Return (X, Y) of the center of cell containing provided text 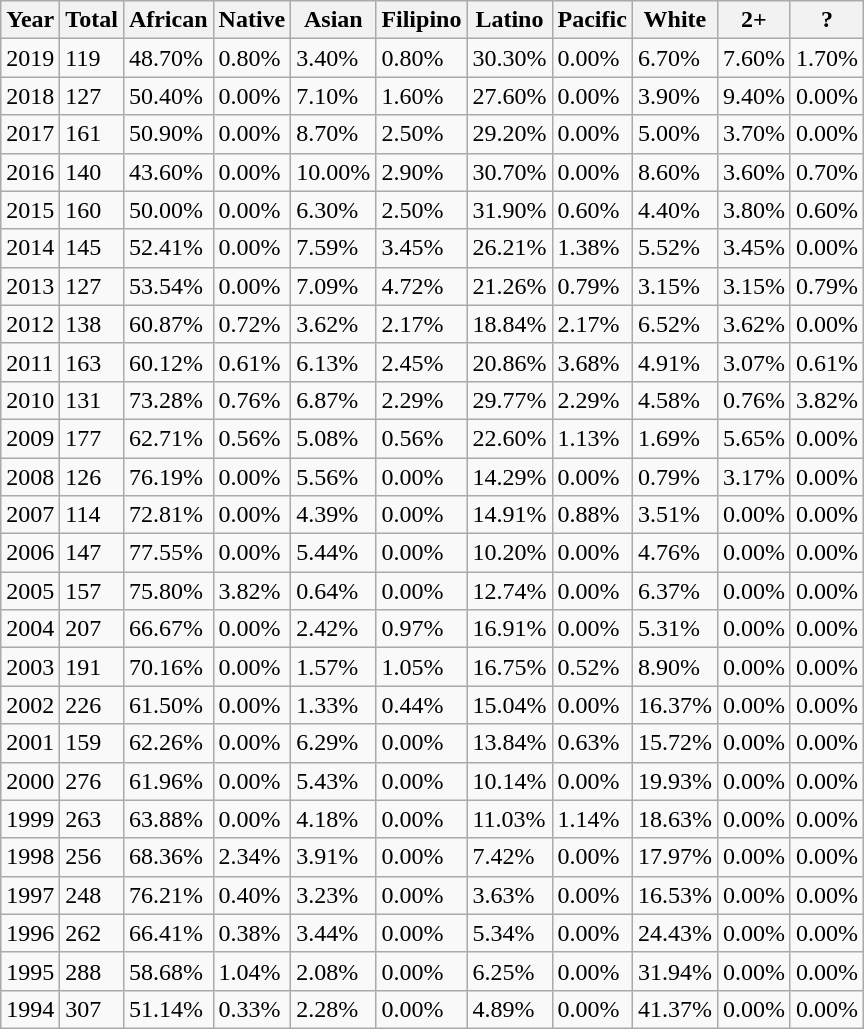
5.56% (334, 477)
177 (92, 438)
2+ (754, 20)
21.26% (510, 286)
Native (252, 20)
161 (92, 134)
0.40% (252, 895)
6.13% (334, 362)
163 (92, 362)
2.28% (334, 1009)
6.37% (674, 591)
50.00% (168, 210)
Asian (334, 20)
18.84% (510, 324)
18.63% (674, 819)
12.74% (510, 591)
2006 (30, 553)
2.42% (334, 629)
6.30% (334, 210)
7.42% (510, 857)
14.29% (510, 477)
7.09% (334, 286)
5.00% (674, 134)
0.97% (422, 629)
2015 (30, 210)
3.51% (674, 515)
4.72% (422, 286)
27.60% (510, 96)
147 (92, 553)
263 (92, 819)
African (168, 20)
1.04% (252, 971)
2019 (30, 58)
4.40% (674, 210)
1997 (30, 895)
119 (92, 58)
157 (92, 591)
2012 (30, 324)
207 (92, 629)
145 (92, 248)
4.89% (510, 1009)
61.96% (168, 781)
191 (92, 667)
2.90% (422, 172)
10.20% (510, 553)
114 (92, 515)
0.72% (252, 324)
6.52% (674, 324)
Total (92, 20)
15.04% (510, 705)
68.36% (168, 857)
0.88% (592, 515)
0.63% (592, 743)
7.10% (334, 96)
2009 (30, 438)
53.54% (168, 286)
17.97% (674, 857)
1.60% (422, 96)
140 (92, 172)
0.52% (592, 667)
70.16% (168, 667)
0.33% (252, 1009)
6.70% (674, 58)
1.33% (334, 705)
Filipino (422, 20)
2005 (30, 591)
62.26% (168, 743)
10.14% (510, 781)
9.40% (754, 96)
52.41% (168, 248)
3.44% (334, 933)
2017 (30, 134)
1.57% (334, 667)
3.70% (754, 134)
30.70% (510, 172)
276 (92, 781)
0.38% (252, 933)
29.20% (510, 134)
3.17% (754, 477)
31.90% (510, 210)
58.68% (168, 971)
4.18% (334, 819)
61.50% (168, 705)
72.81% (168, 515)
0.44% (422, 705)
5.34% (510, 933)
5.08% (334, 438)
8.70% (334, 134)
31.94% (674, 971)
? (826, 20)
43.60% (168, 172)
3.60% (754, 172)
288 (92, 971)
2002 (30, 705)
1998 (30, 857)
3.63% (510, 895)
138 (92, 324)
16.91% (510, 629)
13.84% (510, 743)
226 (92, 705)
2004 (30, 629)
5.65% (754, 438)
2003 (30, 667)
2014 (30, 248)
2.08% (334, 971)
8.90% (674, 667)
4.91% (674, 362)
5.44% (334, 553)
2016 (30, 172)
2001 (30, 743)
60.87% (168, 324)
248 (92, 895)
1.14% (592, 819)
6.87% (334, 400)
2007 (30, 515)
2011 (30, 362)
2013 (30, 286)
26.21% (510, 248)
10.00% (334, 172)
262 (92, 933)
29.77% (510, 400)
16.37% (674, 705)
159 (92, 743)
15.72% (674, 743)
2008 (30, 477)
75.80% (168, 591)
73.28% (168, 400)
0.64% (334, 591)
1.70% (826, 58)
0.70% (826, 172)
5.52% (674, 248)
8.60% (674, 172)
77.55% (168, 553)
2018 (30, 96)
1.69% (674, 438)
3.80% (754, 210)
16.53% (674, 895)
1.38% (592, 248)
3.91% (334, 857)
30.30% (510, 58)
256 (92, 857)
76.21% (168, 895)
1994 (30, 1009)
11.03% (510, 819)
160 (92, 210)
Year (30, 20)
Latino (510, 20)
50.90% (168, 134)
41.37% (674, 1009)
16.75% (510, 667)
60.12% (168, 362)
3.07% (754, 362)
1.05% (422, 667)
4.76% (674, 553)
20.86% (510, 362)
7.59% (334, 248)
307 (92, 1009)
3.90% (674, 96)
19.93% (674, 781)
4.58% (674, 400)
63.88% (168, 819)
1999 (30, 819)
24.43% (674, 933)
51.14% (168, 1009)
2000 (30, 781)
5.43% (334, 781)
2.45% (422, 362)
3.23% (334, 895)
2.34% (252, 857)
4.39% (334, 515)
7.60% (754, 58)
62.71% (168, 438)
22.60% (510, 438)
Pacific (592, 20)
2010 (30, 400)
126 (92, 477)
6.29% (334, 743)
50.40% (168, 96)
5.31% (674, 629)
48.70% (168, 58)
6.25% (510, 971)
White (674, 20)
66.67% (168, 629)
131 (92, 400)
14.91% (510, 515)
1.13% (592, 438)
3.68% (592, 362)
76.19% (168, 477)
1995 (30, 971)
66.41% (168, 933)
3.40% (334, 58)
1996 (30, 933)
